Identify which cell holds the provided text, then report its [X, Y] central coordinate. 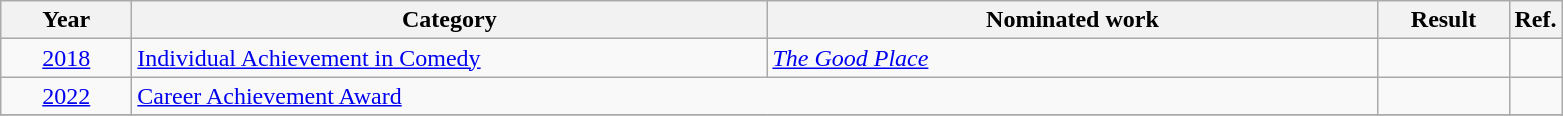
Career Achievement Award [755, 96]
Result [1444, 20]
2022 [66, 96]
Individual Achievement in Comedy [450, 58]
Nominated work [1072, 20]
2018 [66, 58]
The Good Place [1072, 58]
Category [450, 20]
Ref. [1536, 20]
Year [66, 20]
